From the cell containing the given text, extract its center point as (x, y) coordinate. 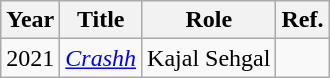
Ref. (302, 20)
Title (101, 20)
2021 (30, 58)
Year (30, 20)
Crashh (101, 58)
Role (209, 20)
Kajal Sehgal (209, 58)
